Output the (x, y) coordinate of the center of the cell containing the given text.  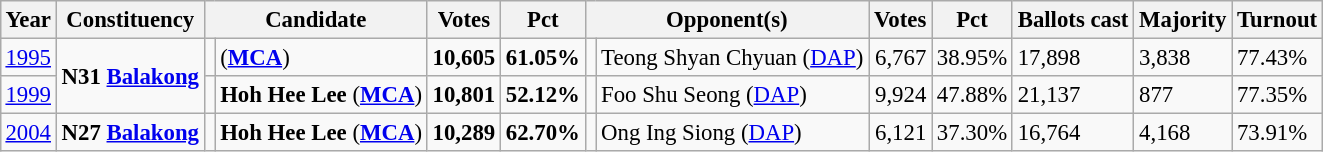
N31 Balakong (130, 76)
77.35% (1278, 95)
17,898 (1072, 57)
2004 (28, 133)
Year (28, 20)
877 (1183, 95)
73.91% (1278, 133)
Constituency (130, 20)
3,838 (1183, 57)
37.30% (972, 133)
(MCA) (321, 57)
Ballots cast (1072, 20)
6,121 (900, 133)
Ong Ing Siong (DAP) (732, 133)
Majority (1183, 20)
47.88% (972, 95)
16,764 (1072, 133)
N27 Balakong (130, 133)
10,289 (464, 133)
61.05% (544, 57)
10,605 (464, 57)
4,168 (1183, 133)
Opponent(s) (726, 20)
77.43% (1278, 57)
52.12% (544, 95)
Foo Shu Seong (DAP) (732, 95)
6,767 (900, 57)
62.70% (544, 133)
1999 (28, 95)
10,801 (464, 95)
Turnout (1278, 20)
38.95% (972, 57)
Candidate (316, 20)
21,137 (1072, 95)
9,924 (900, 95)
Teong Shyan Chyuan (DAP) (732, 57)
1995 (28, 57)
